Identify which cell holds the provided text, then report its [x, y] central coordinate. 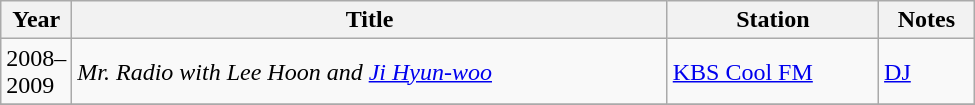
Year [36, 20]
Notes [927, 20]
Station [772, 20]
2008–2009 [36, 72]
Mr. Radio with Lee Hoon and Ji Hyun-woo [370, 72]
Title [370, 20]
DJ [927, 72]
KBS Cool FM [772, 72]
